Provide the (X, Y) coordinate of the cell's center where the given text is located.  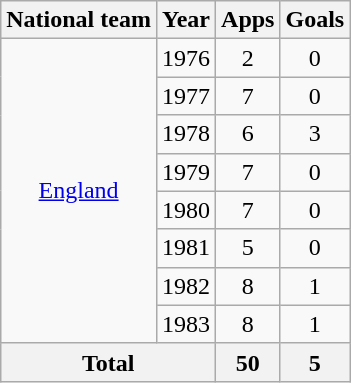
1977 (186, 96)
1981 (186, 248)
1983 (186, 324)
England (79, 191)
1978 (186, 134)
6 (248, 134)
1979 (186, 172)
Goals (315, 20)
1976 (186, 58)
1980 (186, 210)
1982 (186, 286)
Total (108, 362)
2 (248, 58)
National team (79, 20)
Apps (248, 20)
50 (248, 362)
Year (186, 20)
3 (315, 134)
